Capture the cell that displays the provided text and extract its [X, Y] central coordinate. 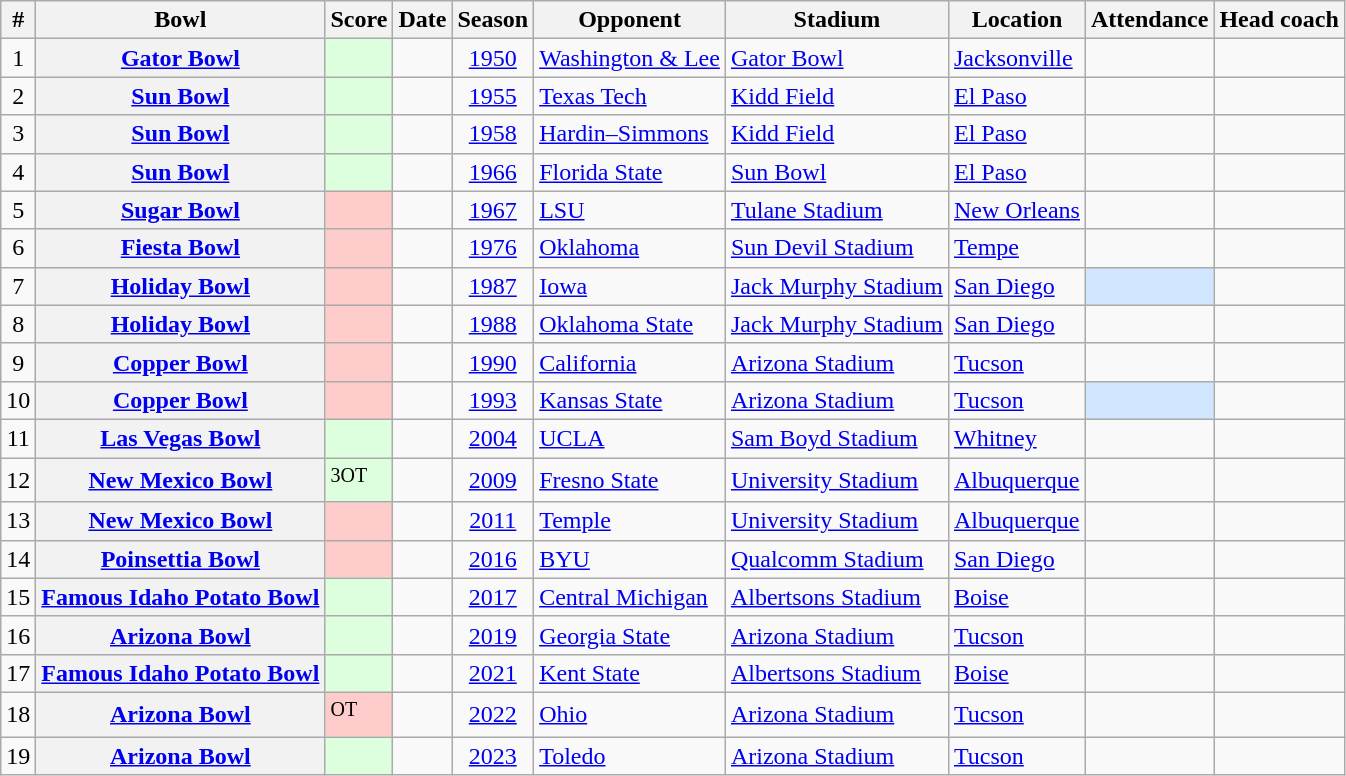
8 [18, 324]
6 [18, 248]
5 [18, 210]
Jacksonville [1016, 58]
2022 [493, 714]
Stadium [836, 20]
14 [18, 559]
Date [422, 20]
19 [18, 756]
UCLA [630, 438]
Iowa [630, 286]
Fiesta Bowl [180, 248]
1955 [493, 96]
1967 [493, 210]
1988 [493, 324]
2016 [493, 559]
1958 [493, 134]
New Orleans [1016, 210]
Oklahoma State [630, 324]
1993 [493, 400]
Hardin–Simmons [630, 134]
4 [18, 172]
2011 [493, 521]
Kansas State [630, 400]
15 [18, 597]
1990 [493, 362]
Head coach [1279, 20]
11 [18, 438]
Attendance [1149, 20]
Kent State [630, 673]
1976 [493, 248]
OT [359, 714]
3OT [359, 480]
3 [18, 134]
2017 [493, 597]
Sun Devil Stadium [836, 248]
Sam Boyd Stadium [836, 438]
Tulane Stadium [836, 210]
Bowl [180, 20]
2021 [493, 673]
1 [18, 58]
Location [1016, 20]
BYU [630, 559]
Tempe [1016, 248]
16 [18, 635]
Whitney [1016, 438]
California [630, 362]
18 [18, 714]
Opponent [630, 20]
Poinsettia Bowl [180, 559]
12 [18, 480]
13 [18, 521]
2004 [493, 438]
Fresno State [630, 480]
7 [18, 286]
Texas Tech [630, 96]
2019 [493, 635]
Qualcomm Stadium [836, 559]
17 [18, 673]
2 [18, 96]
Oklahoma [630, 248]
9 [18, 362]
Florida State [630, 172]
2023 [493, 756]
1966 [493, 172]
Score [359, 20]
Ohio [630, 714]
10 [18, 400]
2009 [493, 480]
Temple [630, 521]
1950 [493, 58]
Toledo [630, 756]
# [18, 20]
Las Vegas Bowl [180, 438]
Season [493, 20]
1987 [493, 286]
Georgia State [630, 635]
Central Michigan [630, 597]
LSU [630, 210]
Sugar Bowl [180, 210]
Washington & Lee [630, 58]
